Return the (X, Y) coordinate for the center point of the cell that contains the specified text.  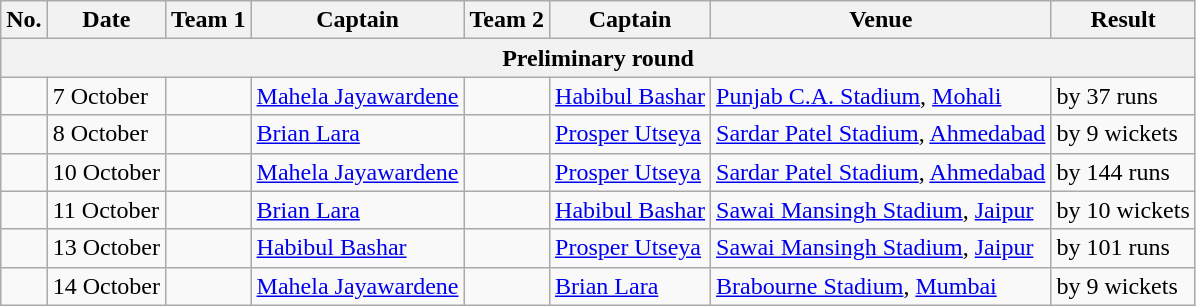
No. (24, 20)
10 October (106, 172)
by 10 wickets (1123, 210)
Date (106, 20)
8 October (106, 134)
by 101 runs (1123, 248)
13 October (106, 248)
Team 1 (209, 20)
by 144 runs (1123, 172)
11 October (106, 210)
Venue (881, 20)
14 October (106, 286)
by 37 runs (1123, 96)
Brabourne Stadium, Mumbai (881, 286)
Result (1123, 20)
Preliminary round (598, 58)
7 October (106, 96)
Team 2 (507, 20)
Punjab C.A. Stadium, Mohali (881, 96)
